Pinpoint the cell where the given text exists, returning its [X, Y] midpoint coordinate. 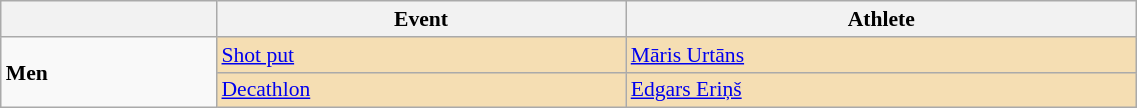
Athlete [882, 19]
Māris Urtāns [882, 55]
Decathlon [420, 90]
Edgars Eriņš [882, 90]
Men [109, 72]
Event [420, 19]
Shot put [420, 55]
